Scan for the cell matching the given text and deliver its [x, y] coordinate at center. 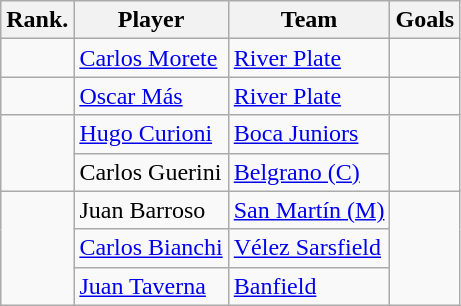
Rank. [38, 20]
Team [309, 20]
Banfield [309, 286]
Carlos Bianchi [151, 248]
Carlos Guerini [151, 172]
Belgrano (C) [309, 172]
Goals [425, 20]
Boca Juniors [309, 134]
Carlos Morete [151, 58]
Vélez Sarsfield [309, 248]
Juan Taverna [151, 286]
Player [151, 20]
Oscar Más [151, 96]
San Martín (M) [309, 210]
Hugo Curioni [151, 134]
Juan Barroso [151, 210]
